From the cell containing the given text, extract its center point as [x, y] coordinate. 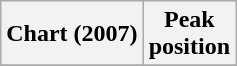
Chart (2007) [72, 34]
Peak position [189, 34]
